Detect which cell encompasses the target text, then output its (x, y) center coordinate. 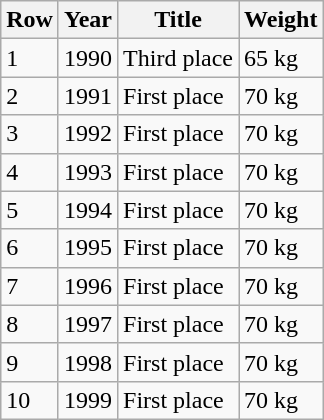
Row (30, 20)
Weight (281, 20)
1992 (88, 134)
1996 (88, 286)
1994 (88, 210)
1 (30, 58)
1991 (88, 96)
6 (30, 248)
3 (30, 134)
1999 (88, 400)
5 (30, 210)
1997 (88, 324)
Title (178, 20)
10 (30, 400)
2 (30, 96)
65 kg (281, 58)
Year (88, 20)
1998 (88, 362)
9 (30, 362)
1995 (88, 248)
7 (30, 286)
8 (30, 324)
Third place (178, 58)
1993 (88, 172)
1990 (88, 58)
4 (30, 172)
